Identify which cell holds the provided text, then report its (X, Y) central coordinate. 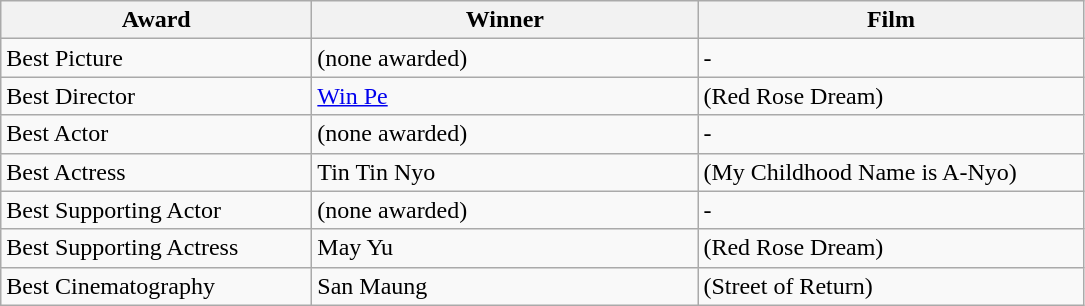
Win Pe (505, 96)
Best Actor (156, 134)
Best Director (156, 96)
Best Supporting Actress (156, 248)
Tin Tin Nyo (505, 172)
(Street of Return) (891, 286)
Winner (505, 20)
Best Actress (156, 172)
Best Picture (156, 58)
Best Cinematography (156, 286)
May Yu (505, 248)
San Maung (505, 286)
Award (156, 20)
Best Supporting Actor (156, 210)
Film (891, 20)
(My Childhood Name is A-Nyo) (891, 172)
